Find where the given text appears and provide that cell's center as [X, Y] coordinate. 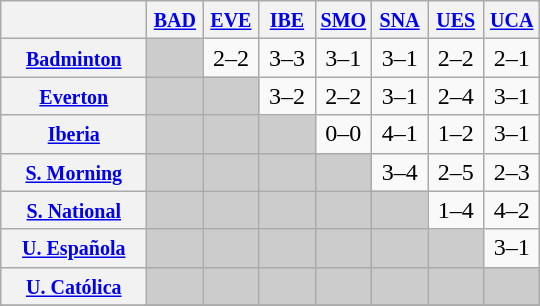
Iberia [74, 134]
Badminton [74, 58]
2–3 [512, 172]
1–4 [456, 210]
U. Católica [74, 286]
UCA [512, 20]
3–3 [287, 58]
S. Morning [74, 172]
4–2 [512, 210]
BAD [175, 20]
3–4 [400, 172]
S. National [74, 210]
1–2 [456, 134]
SMO [344, 20]
EVE [231, 20]
2–5 [456, 172]
4–1 [400, 134]
2–1 [512, 58]
Everton [74, 96]
UES [456, 20]
IBE [287, 20]
U. Española [74, 248]
SNA [400, 20]
2–4 [456, 96]
3–2 [287, 96]
0–0 [344, 134]
